Detect which cell encompasses the target text, then output its [x, y] center coordinate. 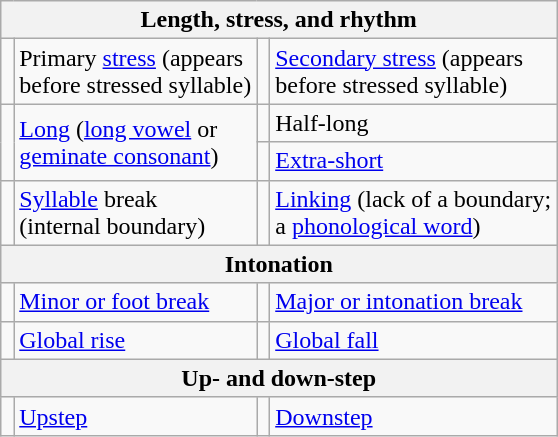
Extra-short [414, 161]
Primary stress (appears before stressed syllable) [136, 72]
Length, stress, and rhythm [279, 20]
Minor or foot break [136, 302]
Up- and down-step [279, 378]
Intonation [279, 264]
Global fall [414, 340]
Linking (lack of a boundary; a phonological word) [414, 212]
Syllable break (internal boundary) [136, 212]
Long (long vowel orgeminate consonant) [136, 142]
Downstep [414, 416]
Upstep [136, 416]
Major or intonation break [414, 302]
Global rise [136, 340]
Secondary stress (appears before stressed syllable) [414, 72]
Half-long [414, 123]
